Provide the [x, y] coordinate of the cell's center where the given text is located.  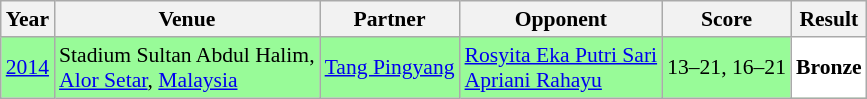
Year [28, 19]
Partner [390, 19]
Opponent [562, 19]
Score [726, 19]
Rosyita Eka Putri Sari Apriani Rahayu [562, 68]
13–21, 16–21 [726, 68]
Stadium Sultan Abdul Halim,Alor Setar, Malaysia [187, 68]
Venue [187, 19]
2014 [28, 68]
Bronze [829, 68]
Result [829, 19]
Tang Pingyang [390, 68]
